For the text-containing cell, return its midpoint in [x, y] coordinate format. 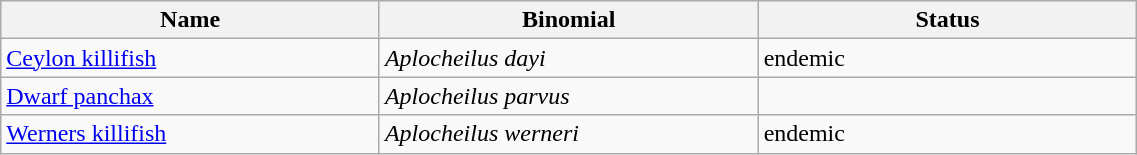
Ceylon killifish [190, 58]
Aplocheilus parvus [568, 96]
Binomial [568, 20]
Dwarf panchax [190, 96]
Werners killifish [190, 134]
Status [948, 20]
Name [190, 20]
Aplocheilus werneri [568, 134]
Aplocheilus dayi [568, 58]
